Return (x, y) of the center of cell containing provided text 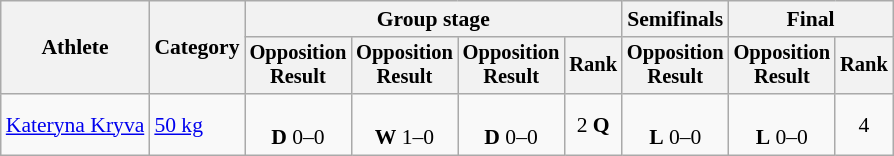
Kateryna Kryva (76, 124)
Athlete (76, 48)
W 1–0 (404, 124)
50 kg (196, 124)
Group stage (434, 19)
4 (864, 124)
Category (196, 48)
2 Q (593, 124)
Semifinals (676, 19)
Final (811, 19)
